Scan for the cell matching the given text and deliver its [x, y] coordinate at center. 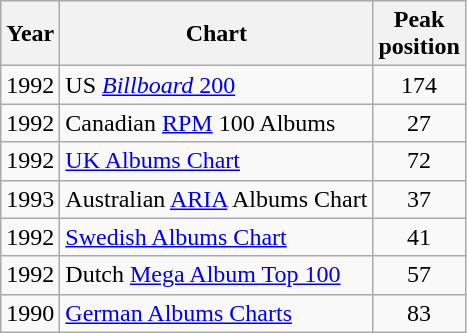
US Billboard 200 [216, 85]
Chart [216, 34]
27 [419, 123]
UK Albums Chart [216, 161]
1990 [30, 313]
Peakposition [419, 34]
57 [419, 275]
Australian ARIA Albums Chart [216, 199]
German Albums Charts [216, 313]
174 [419, 85]
83 [419, 313]
41 [419, 237]
72 [419, 161]
37 [419, 199]
Year [30, 34]
Dutch Mega Album Top 100 [216, 275]
1993 [30, 199]
Canadian RPM 100 Albums [216, 123]
Swedish Albums Chart [216, 237]
